Find where the given text appears and provide that cell's center as [x, y] coordinate. 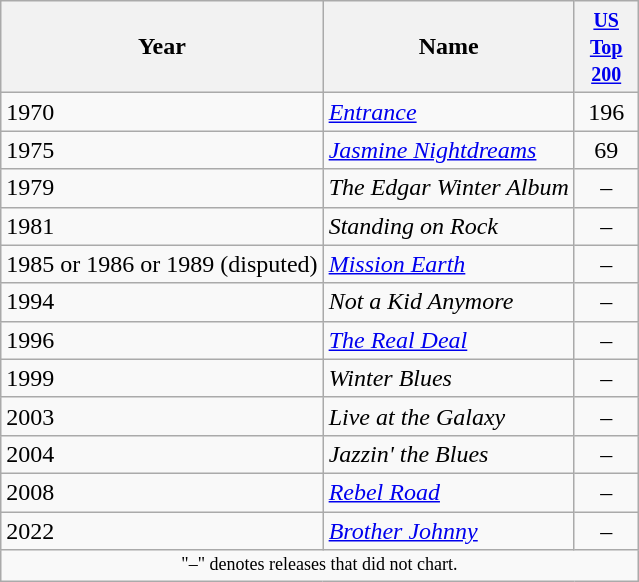
US Top 200 [606, 47]
Live at the Galaxy [448, 416]
Not a Kid Anymore [448, 302]
1970 [162, 112]
Name [448, 47]
The Real Deal [448, 340]
Mission Earth [448, 264]
69 [606, 150]
2003 [162, 416]
Jasmine Nightdreams [448, 150]
1981 [162, 226]
1985 or 1986 or 1989 (disputed) [162, 264]
2022 [162, 531]
Standing on Rock [448, 226]
Jazzin' the Blues [448, 454]
1975 [162, 150]
1994 [162, 302]
Winter Blues [448, 378]
"–" denotes releases that did not chart. [320, 566]
Year [162, 47]
The Edgar Winter Album [448, 188]
2004 [162, 454]
1979 [162, 188]
1999 [162, 378]
Rebel Road [448, 492]
Brother Johnny [448, 531]
196 [606, 112]
Entrance [448, 112]
2008 [162, 492]
1996 [162, 340]
